Identify which cell holds the provided text, then report its (X, Y) central coordinate. 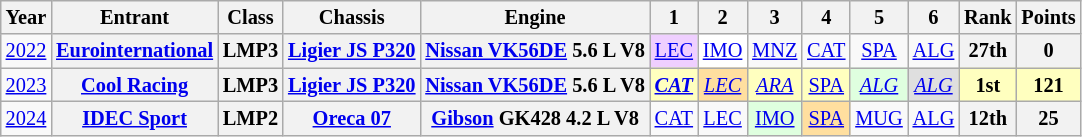
LMP2 (250, 118)
Rank (988, 17)
5 (878, 17)
MUG (878, 118)
1st (988, 85)
MNZ (774, 51)
121 (1048, 85)
2 (722, 17)
Year (26, 17)
Points (1048, 17)
4 (826, 17)
Class (250, 17)
6 (934, 17)
12th (988, 118)
Chassis (352, 17)
2023 (26, 85)
3 (774, 17)
25 (1048, 118)
1 (674, 17)
Engine (534, 17)
27th (988, 51)
IDEC Sport (134, 118)
Cool Racing (134, 85)
0 (1048, 51)
Entrant (134, 17)
Eurointernational (134, 51)
ARA (774, 85)
Gibson GK428 4.2 L V8 (534, 118)
2022 (26, 51)
Oreca 07 (352, 118)
2024 (26, 118)
